Identify which cell holds the provided text, then report its [X, Y] central coordinate. 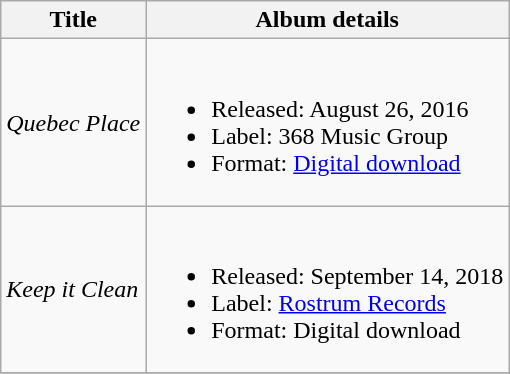
Keep it Clean [74, 290]
Quebec Place [74, 122]
Released: August 26, 2016Label: 368 Music GroupFormat: Digital download [328, 122]
Title [74, 20]
Released: September 14, 2018Label: Rostrum RecordsFormat: Digital download [328, 290]
Album details [328, 20]
